Pinpoint the cell where the given text exists, returning its (x, y) midpoint coordinate. 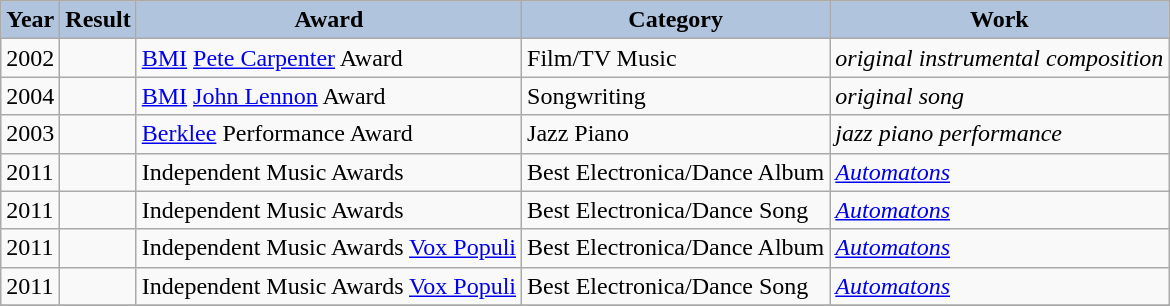
Jazz Piano (676, 134)
Berklee Performance Award (328, 134)
BMI Pete Carpenter Award (328, 58)
Film/TV Music (676, 58)
2004 (30, 96)
BMI John Lennon Award (328, 96)
original instrumental composition (1000, 58)
Songwriting (676, 96)
Category (676, 20)
Year (30, 20)
Work (1000, 20)
Result (98, 20)
jazz piano performance (1000, 134)
2003 (30, 134)
2002 (30, 58)
Award (328, 20)
original song (1000, 96)
